Scan for the cell matching the given text and deliver its (X, Y) coordinate at center. 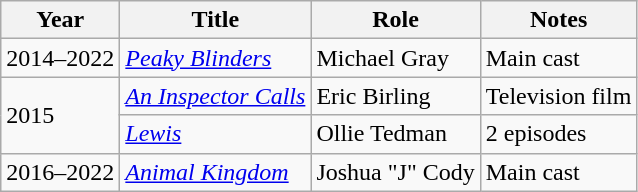
2015 (60, 115)
2016–2022 (60, 172)
2014–2022 (60, 58)
Peaky Blinders (216, 58)
Joshua "J" Cody (396, 172)
Television film (558, 96)
Animal Kingdom (216, 172)
Michael Gray (396, 58)
Eric Birling (396, 96)
Title (216, 20)
2 episodes (558, 134)
Lewis (216, 134)
Year (60, 20)
Role (396, 20)
Notes (558, 20)
An Inspector Calls (216, 96)
Ollie Tedman (396, 134)
